Return the [x, y] coordinate for the center point of the cell that contains the specified text.  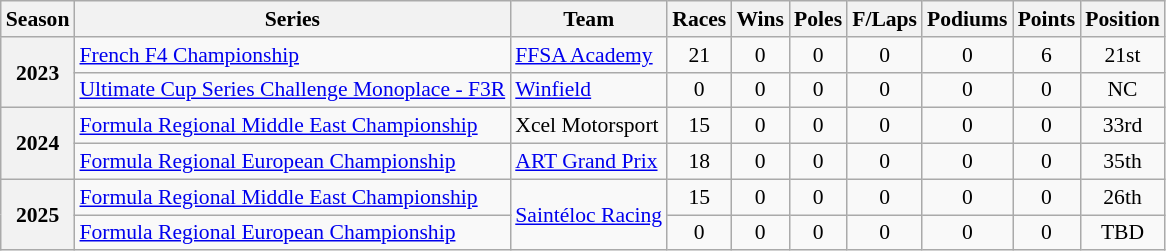
33rd [1122, 126]
35th [1122, 162]
Ultimate Cup Series Challenge Monoplace - F3R [292, 90]
Position [1122, 19]
Podiums [968, 19]
FFSA Academy [588, 55]
2023 [38, 72]
Poles [818, 19]
21st [1122, 55]
Points [1047, 19]
Series [292, 19]
Winfield [588, 90]
21 [699, 55]
Season [38, 19]
F/Laps [884, 19]
18 [699, 162]
Wins [760, 19]
Xcel Motorsport [588, 126]
2024 [38, 144]
Team [588, 19]
Races [699, 19]
NC [1122, 90]
French F4 Championship [292, 55]
2025 [38, 214]
26th [1122, 197]
TBD [1122, 233]
ART Grand Prix [588, 162]
6 [1047, 55]
Saintéloc Racing [588, 214]
